Locate the cell with the specified text and output its (x, y) center coordinate. 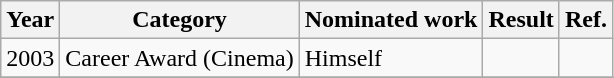
Himself (391, 58)
Career Award (Cinema) (180, 58)
Ref. (586, 20)
Year (30, 20)
Nominated work (391, 20)
2003 (30, 58)
Result (521, 20)
Category (180, 20)
